Capture the cell that displays the provided text and extract its [x, y] central coordinate. 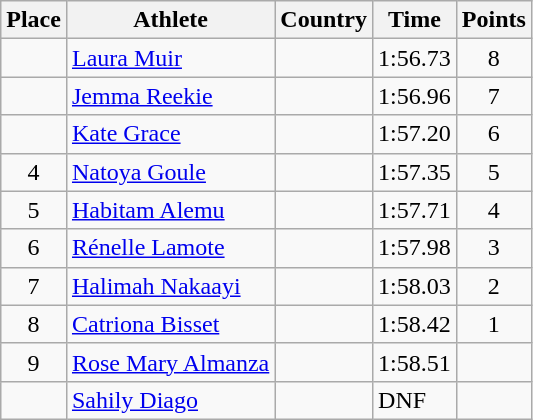
Laura Muir [170, 58]
1:56.73 [415, 58]
1:58.42 [415, 324]
9 [34, 362]
Time [415, 20]
Country [324, 20]
Sahily Diago [170, 400]
Kate Grace [170, 134]
3 [494, 248]
Rose Mary Almanza [170, 362]
1:56.96 [415, 96]
1:58.03 [415, 286]
Points [494, 20]
Habitam Alemu [170, 210]
Athlete [170, 20]
Catriona Bisset [170, 324]
1:57.35 [415, 172]
Halimah Nakaayi [170, 286]
Natoya Goule [170, 172]
Rénelle Lamote [170, 248]
1:57.71 [415, 210]
1 [494, 324]
DNF [415, 400]
Place [34, 20]
1:57.98 [415, 248]
1:57.20 [415, 134]
Jemma Reekie [170, 96]
2 [494, 286]
1:58.51 [415, 362]
